Provide the [x, y] coordinate of the cell's center where the given text is located.  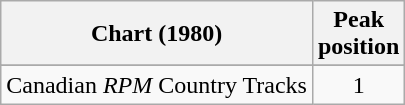
1 [358, 85]
Canadian RPM Country Tracks [157, 85]
Chart (1980) [157, 34]
Peakposition [358, 34]
